Identify which cell holds the provided text, then report its [x, y] central coordinate. 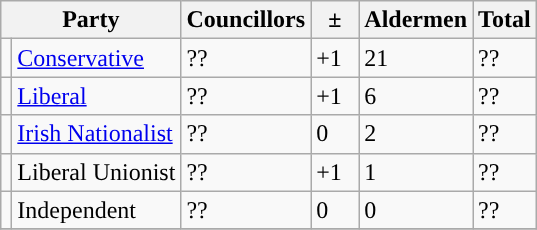
± [335, 20]
Independent [96, 210]
Councillors [246, 20]
Conservative [96, 58]
2 [416, 134]
Liberal Unionist [96, 172]
Aldermen [416, 20]
Party [91, 20]
21 [416, 58]
1 [416, 172]
Liberal [96, 96]
Total [505, 20]
6 [416, 96]
Irish Nationalist [96, 134]
